Search for the cell housing the specified text and yield its [x, y] center coordinate. 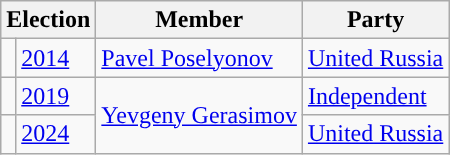
2019 [56, 96]
Independent [375, 96]
2014 [56, 58]
Pavel Poselyonov [200, 58]
Yevgeny Gerasimov [200, 115]
Election [48, 20]
Party [375, 20]
2024 [56, 134]
Member [200, 20]
